Identify which cell holds the provided text, then report its (x, y) central coordinate. 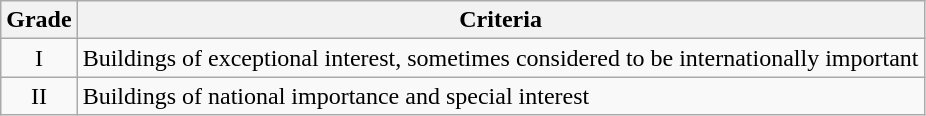
Buildings of exceptional interest, sometimes considered to be internationally important (500, 58)
Grade (39, 20)
Buildings of national importance and special interest (500, 96)
Criteria (500, 20)
I (39, 58)
II (39, 96)
